From the cell containing the given text, extract its center point as (x, y) coordinate. 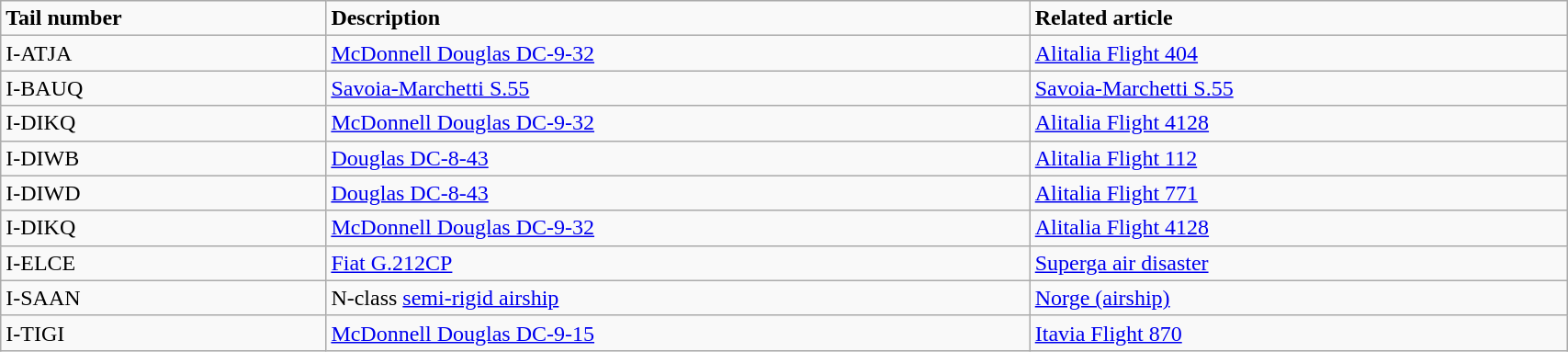
McDonnell Douglas DC-9-15 (678, 333)
N-class semi-rigid airship (678, 298)
I-DIWD (164, 193)
I-ATJA (164, 53)
I-ELCE (164, 263)
Alitalia Flight 771 (1298, 193)
I-SAAN (164, 298)
I-BAUQ (164, 88)
Norge (airship) (1298, 298)
Alitalia Flight 404 (1298, 53)
Fiat G.212CP (678, 263)
Alitalia Flight 112 (1298, 158)
Description (678, 18)
I-DIWB (164, 158)
Tail number (164, 18)
I-TIGI (164, 333)
Related article (1298, 18)
Itavia Flight 870 (1298, 333)
Superga air disaster (1298, 263)
